Pinpoint the cell where the given text exists, returning its (x, y) midpoint coordinate. 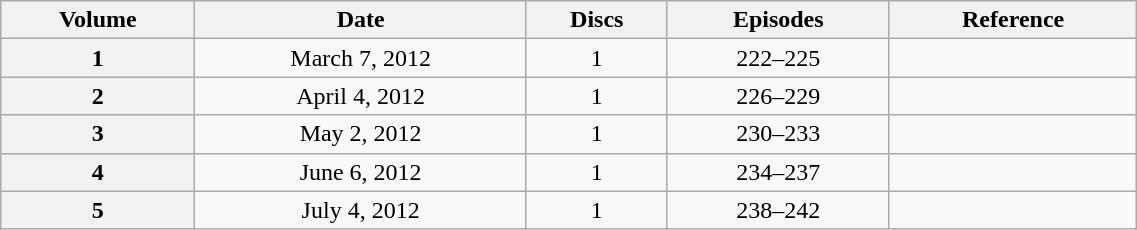
238–242 (778, 210)
4 (98, 172)
5 (98, 210)
222–225 (778, 58)
Reference (1012, 20)
3 (98, 134)
Discs (596, 20)
2 (98, 96)
July 4, 2012 (360, 210)
March 7, 2012 (360, 58)
April 4, 2012 (360, 96)
230–233 (778, 134)
Date (360, 20)
234–237 (778, 172)
Episodes (778, 20)
June 6, 2012 (360, 172)
Volume (98, 20)
May 2, 2012 (360, 134)
226–229 (778, 96)
